Pinpoint the cell where the given text exists, returning its [X, Y] midpoint coordinate. 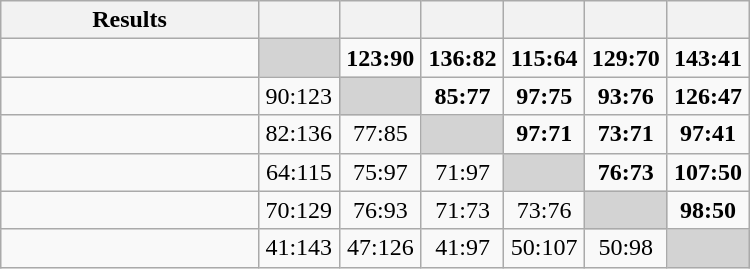
76:93 [380, 210]
115:64 [544, 58]
76:73 [626, 172]
73:76 [544, 210]
126:47 [708, 96]
41:97 [462, 248]
93:76 [626, 96]
97:75 [544, 96]
47:126 [380, 248]
70:129 [298, 210]
41:143 [298, 248]
82:136 [298, 134]
71:97 [462, 172]
50:98 [626, 248]
97:71 [544, 134]
123:90 [380, 58]
136:82 [462, 58]
85:77 [462, 96]
90:123 [298, 96]
77:85 [380, 134]
143:41 [708, 58]
107:50 [708, 172]
129:70 [626, 58]
75:97 [380, 172]
64:115 [298, 172]
71:73 [462, 210]
73:71 [626, 134]
Results [130, 20]
97:41 [708, 134]
98:50 [708, 210]
50:107 [544, 248]
